Search for the cell housing the specified text and yield its (X, Y) center coordinate. 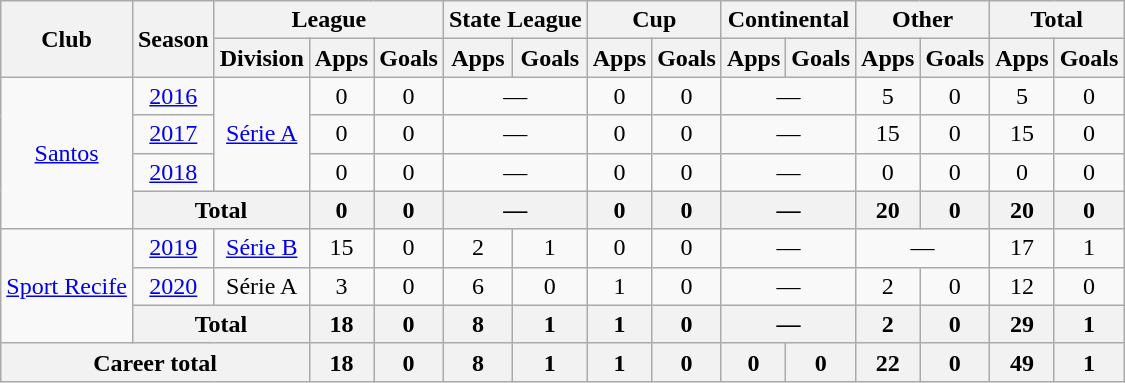
17 (1022, 248)
Season (173, 39)
Continental (788, 20)
Cup (654, 20)
Division (262, 58)
12 (1022, 286)
Sport Recife (67, 286)
2016 (173, 96)
2020 (173, 286)
State League (515, 20)
2018 (173, 172)
Career total (156, 362)
49 (1022, 362)
Club (67, 39)
6 (478, 286)
3 (341, 286)
29 (1022, 324)
Santos (67, 153)
2017 (173, 134)
Série B (262, 248)
22 (888, 362)
2019 (173, 248)
Other (923, 20)
League (328, 20)
